Determine the [X, Y] coordinate at the center of the cell enclosing the given text.  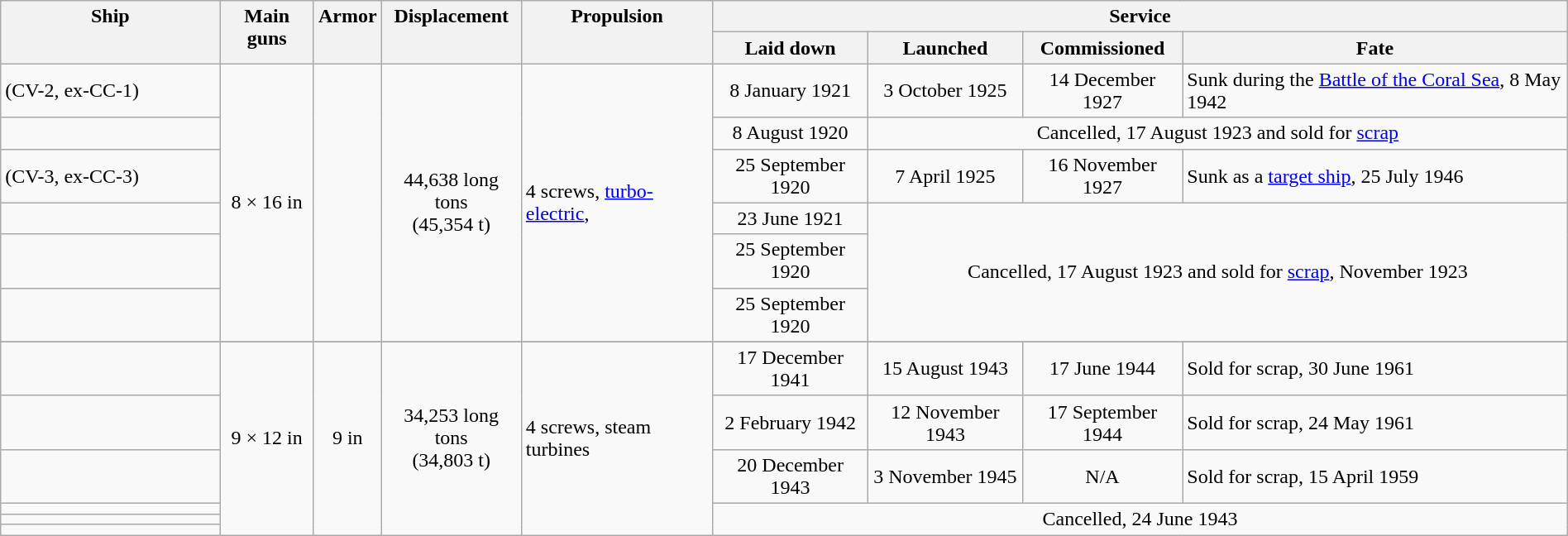
3 November 1945 [946, 476]
3 October 1925 [946, 91]
Cancelled, 17 August 1923 and sold for scrap [1218, 133]
8 × 16 in [266, 203]
Service [1140, 17]
Cancelled, 24 June 1943 [1140, 519]
8 August 1920 [791, 133]
Propulsion [617, 32]
Sold for scrap, 24 May 1961 [1374, 422]
Fate [1374, 48]
23 June 1921 [791, 218]
15 August 1943 [946, 369]
Main guns [266, 32]
(CV-2, ex-CC-1) [111, 91]
9 in [347, 438]
16 November 1927 [1102, 175]
34,253 long tons (34,803 t) [452, 438]
Sold for scrap, 30 June 1961 [1374, 369]
17 June 1944 [1102, 369]
17 December 1941 [791, 369]
Commissioned [1102, 48]
20 December 1943 [791, 476]
9 × 12 in [266, 438]
Displacement [452, 32]
Launched [946, 48]
14 December 1927 [1102, 91]
Ship [111, 32]
12 November 1943 [946, 422]
Sunk as a target ship, 25 July 1946 [1374, 175]
Sunk during the Battle of the Coral Sea, 8 May 1942 [1374, 91]
4 screws, turbo-electric, [617, 203]
4 screws, steam turbines [617, 438]
Cancelled, 17 August 1923 and sold for scrap, November 1923 [1218, 272]
8 January 1921 [791, 91]
N/A [1102, 476]
7 April 1925 [946, 175]
(CV-3, ex-CC-3) [111, 175]
Sold for scrap, 15 April 1959 [1374, 476]
Laid down [791, 48]
2 February 1942 [791, 422]
Armor [347, 32]
44,638 long tons(45,354 t) [452, 203]
17 September 1944 [1102, 422]
